Capture the cell that displays the provided text and extract its [X, Y] central coordinate. 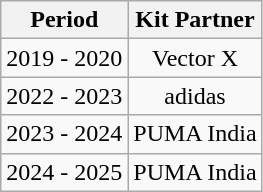
2019 - 2020 [64, 58]
Kit Partner [195, 20]
2022 - 2023 [64, 96]
Vector X [195, 58]
2023 - 2024 [64, 134]
adidas [195, 96]
2024 - 2025 [64, 172]
Period [64, 20]
